Return the (x, y) coordinate for the center point of the cell that contains the specified text.  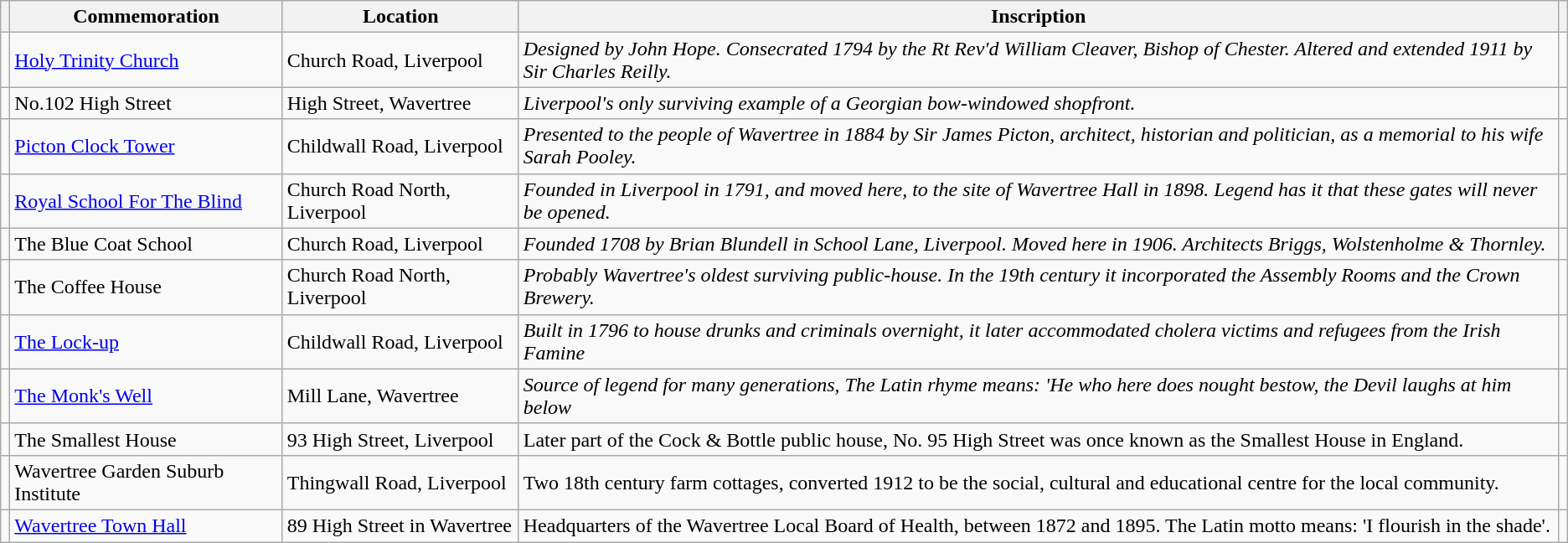
Thingwall Road, Liverpool (400, 483)
No.102 High Street (146, 103)
Built in 1796 to house drunks and criminals overnight, it later accommodated cholera victims and refugees from the Irish Famine (1039, 342)
Liverpool's only surviving example of a Georgian bow-windowed shopfront. (1039, 103)
The Monk's Well (146, 396)
High Street, Wavertree (400, 103)
Location (400, 17)
Founded in Liverpool in 1791, and moved here, to the site of Wavertree Hall in 1898. Legend has it that these gates will never be opened. (1039, 201)
Picton Clock Tower (146, 146)
The Coffee House (146, 287)
Wavertree Town Hall (146, 525)
Founded 1708 by Brian Blundell in School Lane, Liverpool. Moved here in 1906. Architects Briggs, Wolstenholme & Thornley. (1039, 244)
Inscription (1039, 17)
Wavertree Garden Suburb Institute (146, 483)
Holy Trinity Church (146, 60)
Commemoration (146, 17)
Two 18th century farm cottages, converted 1912 to be the social, cultural and educational centre for the local community. (1039, 483)
Headquarters of the Wavertree Local Board of Health, between 1872 and 1895. The Latin motto means: 'I flourish in the shade'. (1039, 525)
Royal School For The Blind (146, 201)
Mill Lane, Wavertree (400, 396)
Source of legend for many generations, The Latin rhyme means: 'He who here does nought bestow, the Devil laughs at him below (1039, 396)
The Lock-up (146, 342)
Later part of the Cock & Bottle public house, No. 95 High Street was once known as the Smallest House in England. (1039, 439)
89 High Street in Wavertree (400, 525)
The Smallest House (146, 439)
93 High Street, Liverpool (400, 439)
Designed by John Hope. Consecrated 1794 by the Rt Rev'd William Cleaver, Bishop of Chester. Altered and extended 1911 by Sir Charles Reilly. (1039, 60)
Presented to the people of Wavertree in 1884 by Sir James Picton, architect, historian and politician, as a memorial to his wife Sarah Pooley. (1039, 146)
Probably Wavertree's oldest surviving public-house. In the 19th century it incorporated the Assembly Rooms and the Crown Brewery. (1039, 287)
The Blue Coat School (146, 244)
